For the text-containing cell, return its midpoint in (X, Y) coordinate format. 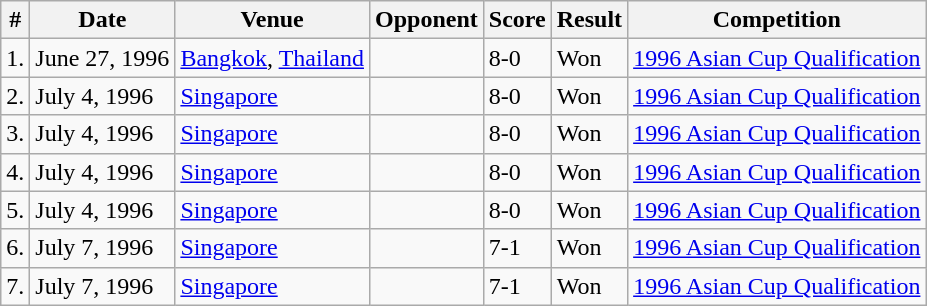
# (16, 20)
5. (16, 210)
June 27, 1996 (102, 58)
4. (16, 172)
Opponent (426, 20)
Result (589, 20)
6. (16, 248)
3. (16, 134)
7. (16, 286)
1. (16, 58)
Venue (272, 20)
Bangkok, Thailand (272, 58)
Score (517, 20)
Date (102, 20)
2. (16, 96)
Competition (777, 20)
